Extract the [x, y] coordinate from the center of the cell holding the provided text.  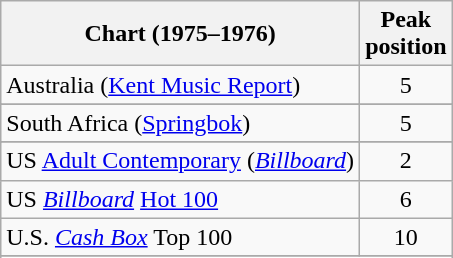
US Adult Contemporary (Billboard) [180, 161]
U.S. Cash Box Top 100 [180, 237]
2 [406, 161]
US Billboard Hot 100 [180, 199]
Peakposition [406, 34]
Australia (Kent Music Report) [180, 85]
Chart (1975–1976) [180, 34]
South Africa (Springbok) [180, 123]
6 [406, 199]
10 [406, 237]
